Find where the given text appears and provide that cell's center as [x, y] coordinate. 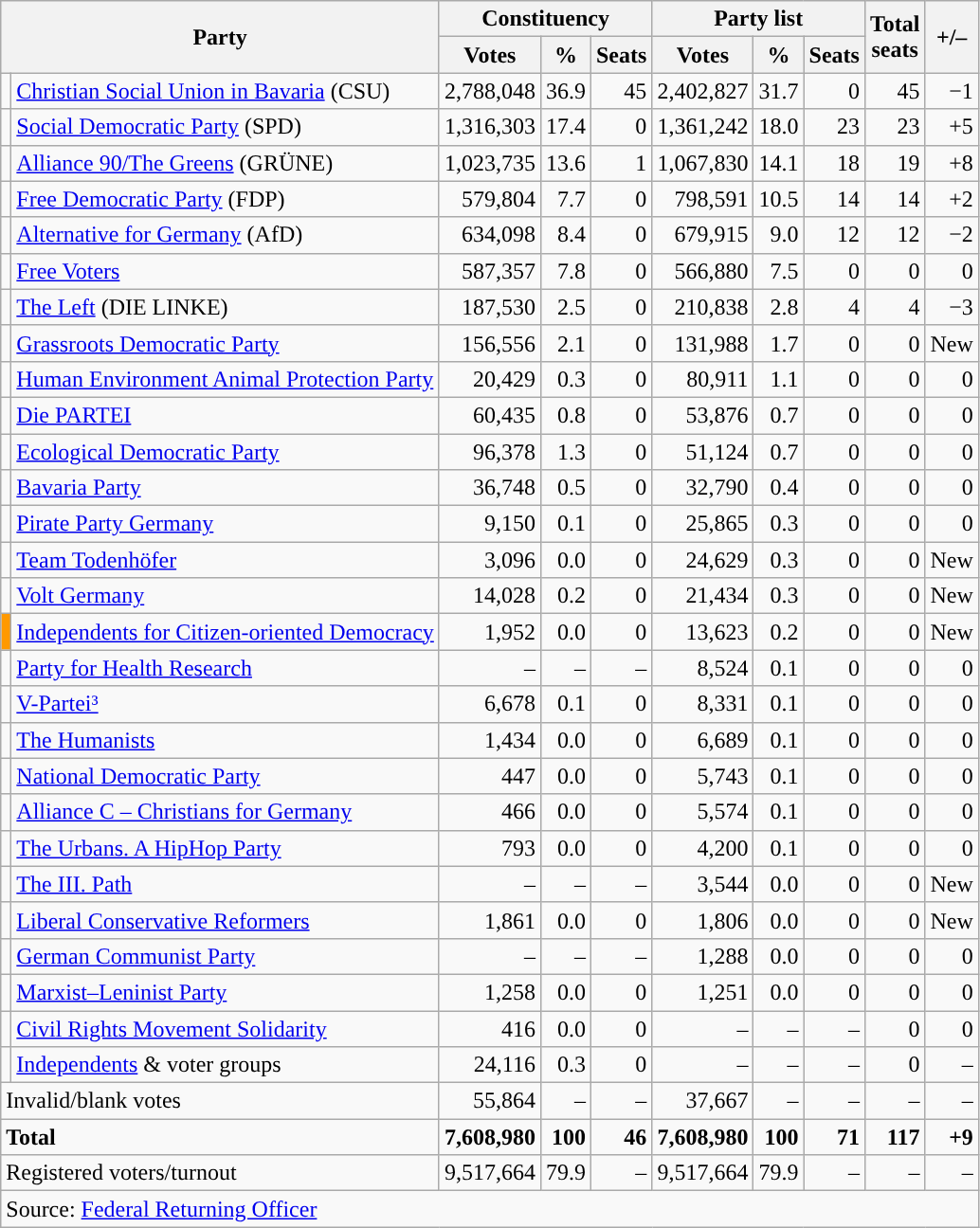
+9 [952, 1137]
V-Partei³ [226, 704]
1,251 [703, 992]
German Communist Party [226, 956]
+5 [952, 127]
Liberal Conservative Reformers [226, 920]
+/– [952, 37]
1,806 [703, 920]
798,591 [703, 199]
2.8 [779, 307]
The Humanists [226, 740]
14.1 [779, 163]
The Left (DIE LINKE) [226, 307]
46 [621, 1137]
21,434 [703, 596]
National Democratic Party [226, 776]
20,429 [489, 379]
Source: Federal Returning Officer [490, 1209]
466 [489, 812]
679,915 [703, 235]
31.7 [779, 91]
3,544 [703, 884]
96,378 [489, 452]
18.0 [779, 127]
18 [834, 163]
416 [489, 1028]
Party for Health Research [226, 668]
60,435 [489, 415]
1,288 [703, 956]
0.5 [565, 488]
24,629 [703, 560]
51,124 [703, 452]
Volt Germany [226, 596]
8.4 [565, 235]
131,988 [703, 343]
Pirate Party Germany [226, 524]
Constituency [546, 19]
1,316,303 [489, 127]
Free Voters [226, 271]
Independents & voter groups [226, 1065]
1,258 [489, 992]
37,667 [703, 1101]
−3 [952, 307]
1,952 [489, 632]
24,116 [489, 1065]
80,911 [703, 379]
Registered voters/turnout [220, 1173]
+8 [952, 163]
−1 [952, 91]
Free Democratic Party (FDP) [226, 199]
6,678 [489, 704]
1,361,242 [703, 127]
71 [834, 1137]
2,402,827 [703, 91]
3,096 [489, 560]
36.9 [565, 91]
17.4 [565, 127]
14,028 [489, 596]
0.8 [565, 415]
1 [621, 163]
Civil Rights Movement Solidarity [226, 1028]
Party [220, 37]
5,574 [703, 812]
210,838 [703, 307]
53,876 [703, 415]
187,530 [489, 307]
Alliance 90/The Greens (GRÜNE) [226, 163]
7.7 [565, 199]
Independents for Citizen-oriented Democracy [226, 632]
1,067,830 [703, 163]
Human Environment Animal Protection Party [226, 379]
1.7 [779, 343]
1,434 [489, 740]
4,200 [703, 848]
2.5 [565, 307]
Bavaria Party [226, 488]
7.5 [779, 271]
Grassroots Democratic Party [226, 343]
1.3 [565, 452]
+2 [952, 199]
The III. Path [226, 884]
Christian Social Union in Bavaria (CSU) [226, 91]
566,880 [703, 271]
587,357 [489, 271]
13.6 [565, 163]
25,865 [703, 524]
Total [220, 1137]
36,748 [489, 488]
Invalid/blank votes [220, 1101]
Marxist–Leninist Party [226, 992]
793 [489, 848]
Social Democratic Party (SPD) [226, 127]
Alliance C – Christians for Germany [226, 812]
447 [489, 776]
Totalseats [895, 37]
156,556 [489, 343]
5,743 [703, 776]
Team Todenhöfer [226, 560]
1.1 [779, 379]
8,331 [703, 704]
19 [895, 163]
The Urbans. A HipHop Party [226, 848]
2,788,048 [489, 91]
9,150 [489, 524]
6,689 [703, 740]
Die PARTEI [226, 415]
9.0 [779, 235]
13,623 [703, 632]
634,098 [489, 235]
8,524 [703, 668]
Alternative for Germany (AfD) [226, 235]
Party list [758, 19]
2.1 [565, 343]
Ecological Democratic Party [226, 452]
1,861 [489, 920]
10.5 [779, 199]
32,790 [703, 488]
0.4 [779, 488]
55,864 [489, 1101]
117 [895, 1137]
579,804 [489, 199]
7.8 [565, 271]
1,023,735 [489, 163]
−2 [952, 235]
